Provide the (x, y) coordinate of the cell's center where the given text is located.  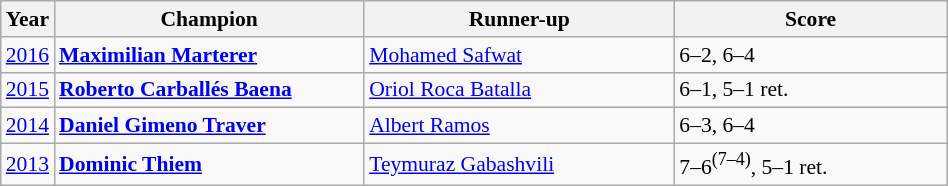
Year (28, 19)
Champion (209, 19)
Roberto Carballés Baena (209, 90)
7–6(7–4), 5–1 ret. (810, 164)
6–1, 5–1 ret. (810, 90)
Oriol Roca Batalla (519, 90)
Daniel Gimeno Traver (209, 126)
2014 (28, 126)
2013 (28, 164)
Score (810, 19)
Runner-up (519, 19)
Teymuraz Gabashvili (519, 164)
2016 (28, 55)
2015 (28, 90)
Maximilian Marterer (209, 55)
Albert Ramos (519, 126)
6–2, 6–4 (810, 55)
6–3, 6–4 (810, 126)
Mohamed Safwat (519, 55)
Dominic Thiem (209, 164)
